Identify which cell holds the provided text, then report its (X, Y) central coordinate. 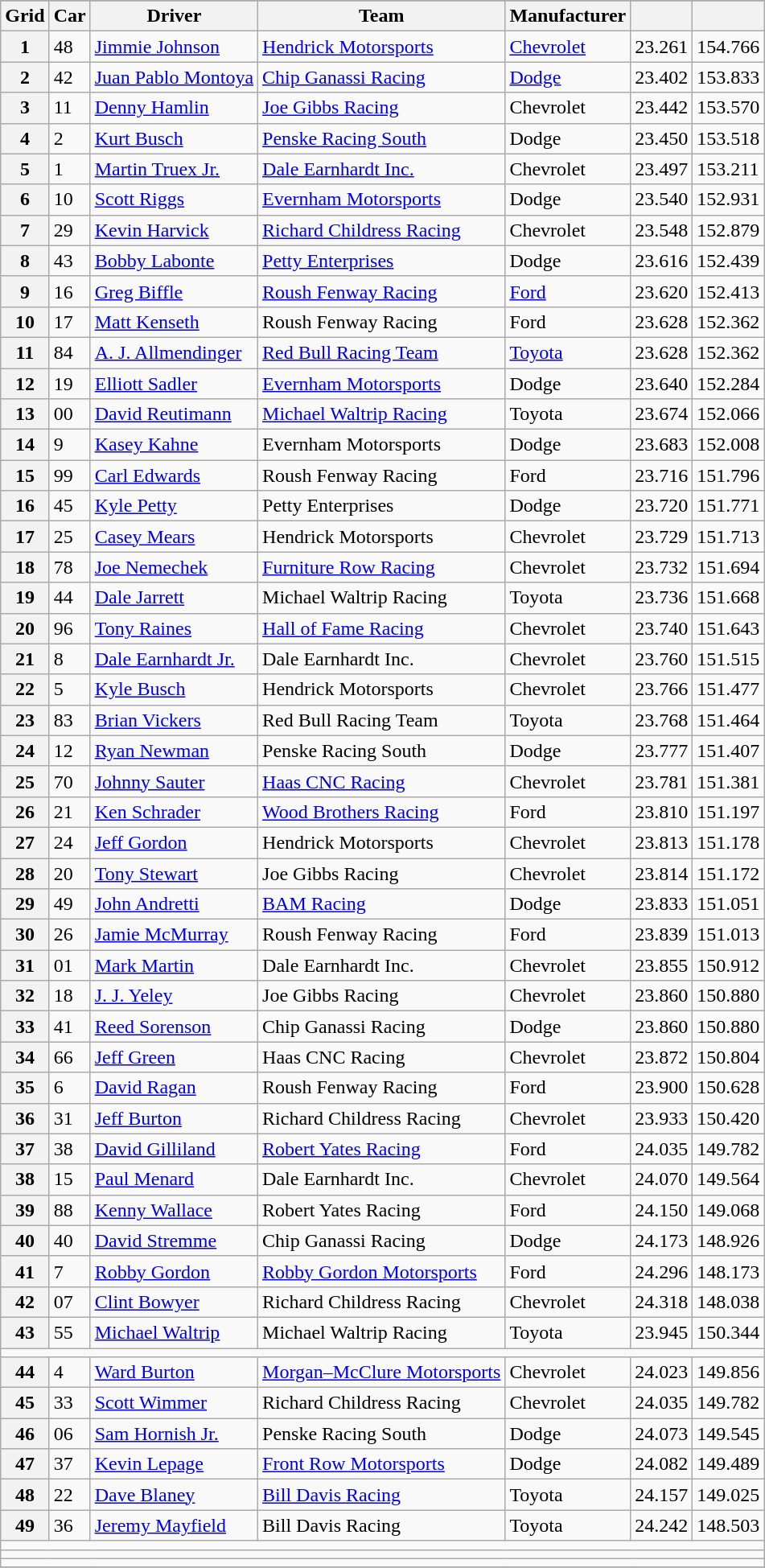
Dave Blaney (174, 1495)
Brian Vickers (174, 720)
24.157 (661, 1495)
Robby Gordon Motorsports (381, 1271)
149.856 (729, 1373)
152.066 (729, 414)
24.070 (661, 1179)
00 (69, 414)
149.068 (729, 1210)
Ward Burton (174, 1373)
Jimmie Johnson (174, 47)
150.344 (729, 1332)
149.025 (729, 1495)
151.407 (729, 751)
Martin Truex Jr. (174, 169)
Kasey Kahne (174, 445)
Ken Schrader (174, 812)
Joe Nemechek (174, 567)
24.173 (661, 1241)
3 (25, 108)
Kevin Harvick (174, 230)
148.926 (729, 1241)
Car (69, 16)
23.640 (661, 384)
149.545 (729, 1434)
151.013 (729, 935)
151.796 (729, 475)
23.620 (661, 291)
14 (25, 445)
David Gilliland (174, 1149)
151.713 (729, 537)
70 (69, 781)
151.464 (729, 720)
23.781 (661, 781)
23.674 (661, 414)
A. J. Allmendinger (174, 352)
Scott Wimmer (174, 1403)
151.668 (729, 598)
153.211 (729, 169)
Kurt Busch (174, 138)
151.515 (729, 659)
Kyle Petty (174, 506)
Tony Raines (174, 628)
Jeremy Mayfield (174, 1525)
99 (69, 475)
23.945 (661, 1332)
149.564 (729, 1179)
23.720 (661, 506)
23.814 (661, 873)
Denny Hamlin (174, 108)
Robby Gordon (174, 1271)
Elliott Sadler (174, 384)
23.833 (661, 904)
Michael Waltrip (174, 1332)
23.855 (661, 965)
151.172 (729, 873)
Reed Sorenson (174, 1027)
150.912 (729, 965)
23.497 (661, 169)
152.413 (729, 291)
Dale Earnhardt Jr. (174, 659)
24.318 (661, 1302)
151.381 (729, 781)
Kevin Lepage (174, 1464)
55 (69, 1332)
13 (25, 414)
23.777 (661, 751)
Matt Kenseth (174, 322)
23.736 (661, 598)
Grid (25, 16)
151.771 (729, 506)
06 (69, 1434)
39 (25, 1210)
Paul Menard (174, 1179)
Ryan Newman (174, 751)
35 (25, 1088)
Jamie McMurray (174, 935)
46 (25, 1434)
84 (69, 352)
23.872 (661, 1057)
150.628 (729, 1088)
Manufacturer (568, 16)
Sam Hornish Jr. (174, 1434)
150.420 (729, 1118)
152.284 (729, 384)
23.760 (661, 659)
151.643 (729, 628)
66 (69, 1057)
23.450 (661, 138)
151.694 (729, 567)
150.804 (729, 1057)
23.261 (661, 47)
23.933 (661, 1118)
23.683 (661, 445)
David Ragan (174, 1088)
Hall of Fame Racing (381, 628)
Kenny Wallace (174, 1210)
27 (25, 842)
23.402 (661, 77)
23.810 (661, 812)
78 (69, 567)
Scott Riggs (174, 200)
96 (69, 628)
152.879 (729, 230)
151.197 (729, 812)
23.766 (661, 689)
34 (25, 1057)
Carl Edwards (174, 475)
148.503 (729, 1525)
28 (25, 873)
151.178 (729, 842)
148.173 (729, 1271)
152.008 (729, 445)
Bobby Labonte (174, 261)
Johnny Sauter (174, 781)
Juan Pablo Montoya (174, 77)
Kyle Busch (174, 689)
88 (69, 1210)
83 (69, 720)
23.548 (661, 230)
152.931 (729, 200)
David Stremme (174, 1241)
148.038 (729, 1302)
24.150 (661, 1210)
153.518 (729, 138)
Morgan–McClure Motorsports (381, 1373)
Casey Mears (174, 537)
23.900 (661, 1088)
23.616 (661, 261)
23.813 (661, 842)
Front Row Motorsports (381, 1464)
151.051 (729, 904)
23.540 (661, 200)
30 (25, 935)
24.023 (661, 1373)
151.477 (729, 689)
23.716 (661, 475)
Driver (174, 16)
153.570 (729, 108)
23.729 (661, 537)
154.766 (729, 47)
John Andretti (174, 904)
47 (25, 1464)
Jeff Gordon (174, 842)
153.833 (729, 77)
149.489 (729, 1464)
23.768 (661, 720)
01 (69, 965)
Jeff Burton (174, 1118)
Jeff Green (174, 1057)
23.740 (661, 628)
24.073 (661, 1434)
24.242 (661, 1525)
Furniture Row Racing (381, 567)
Clint Bowyer (174, 1302)
David Reutimann (174, 414)
23.442 (661, 108)
J. J. Yeley (174, 996)
07 (69, 1302)
Wood Brothers Racing (381, 812)
Greg Biffle (174, 291)
Tony Stewart (174, 873)
32 (25, 996)
24.296 (661, 1271)
Mark Martin (174, 965)
24.082 (661, 1464)
Team (381, 16)
23.839 (661, 935)
Dale Jarrett (174, 598)
BAM Racing (381, 904)
23 (25, 720)
152.439 (729, 261)
23.732 (661, 567)
